From the cell containing the given text, extract its center point as [x, y] coordinate. 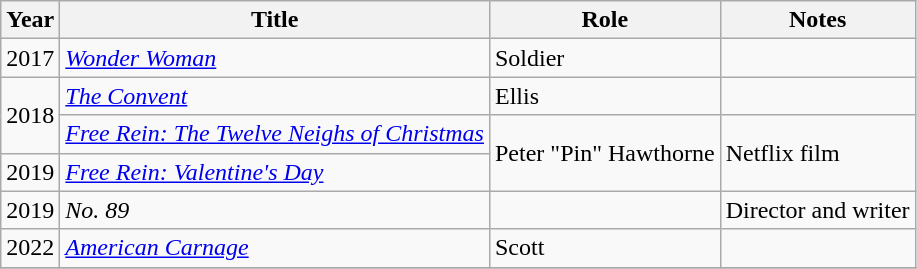
Director and writer [818, 210]
Year [30, 20]
Notes [818, 20]
2018 [30, 115]
Netflix film [818, 153]
No. 89 [275, 210]
Soldier [604, 58]
Wonder Woman [275, 58]
Role [604, 20]
Scott [604, 248]
American Carnage [275, 248]
2017 [30, 58]
The Convent [275, 96]
Title [275, 20]
Free Rein: Valentine's Day [275, 172]
Free Rein: The Twelve Neighs of Christmas [275, 134]
2022 [30, 248]
Ellis [604, 96]
Peter "Pin" Hawthorne [604, 153]
